Pinpoint the cell where the given text exists, returning its [X, Y] midpoint coordinate. 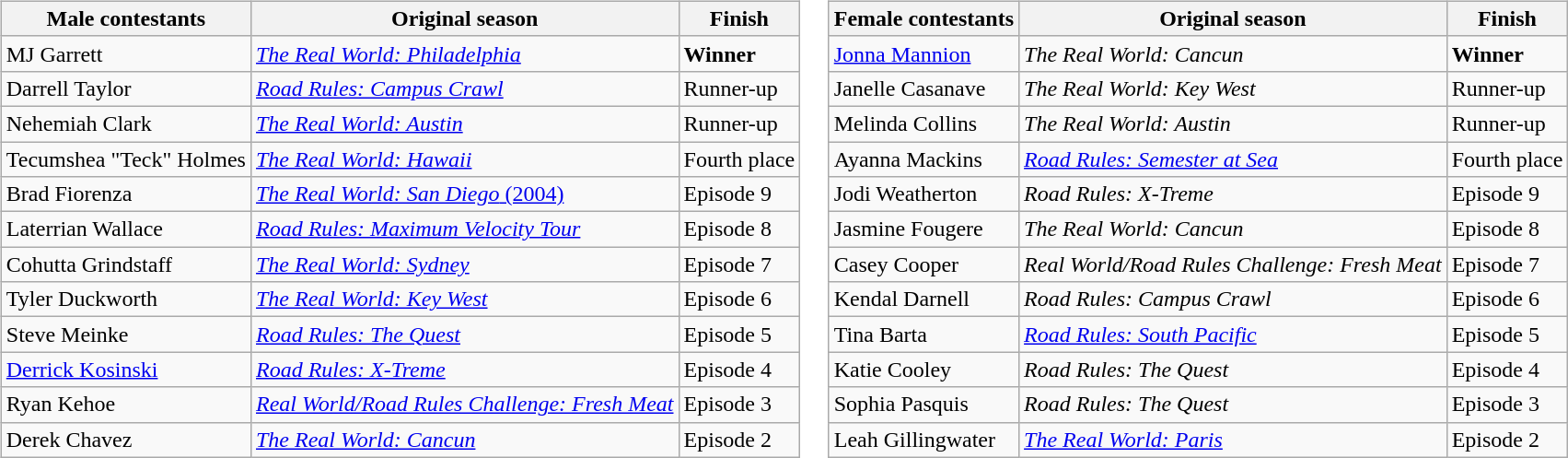
Casey Cooper [923, 264]
Jodi Weatherton [923, 194]
Jasmine Fougere [923, 229]
Jonna Mannion [923, 53]
Road Rules: Maximum Velocity Tour [464, 229]
The Real World: Philadelphia [464, 53]
Tina Barta [923, 335]
Ryan Kehoe [125, 405]
The Real World: Hawaii [464, 159]
Tyler Duckworth [125, 299]
The Real World: San Diego (2004) [464, 194]
Katie Cooley [923, 370]
Leah Gillingwater [923, 440]
Laterrian Wallace [125, 229]
Janelle Casanave [923, 88]
Derek Chavez [125, 440]
Road Rules: Semester at Sea [1234, 159]
Steve Meinke [125, 335]
Male contestants [125, 18]
Melinda Collins [923, 123]
Brad Fiorenza [125, 194]
Road Rules: South Pacific [1234, 335]
The Real World: Paris [1234, 440]
Sophia Pasquis [923, 405]
Kendal Darnell [923, 299]
MJ Garrett [125, 53]
Tecumshea "Teck" Holmes [125, 159]
Darrell Taylor [125, 88]
The Real World: Sydney [464, 264]
Female contestants [923, 18]
Cohutta Grindstaff [125, 264]
Ayanna Mackins [923, 159]
Derrick Kosinski [125, 370]
Nehemiah Clark [125, 123]
